Find where the given text appears and provide that cell's center as [X, Y] coordinate. 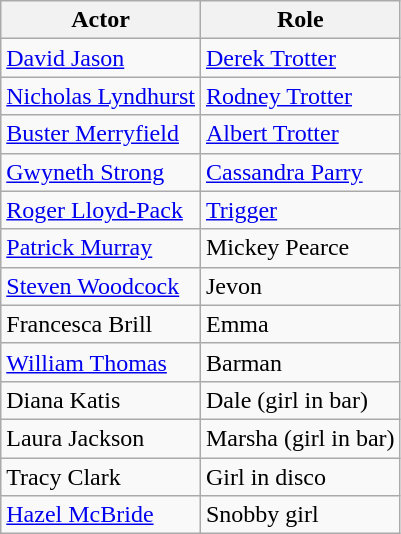
Diana Katis [101, 400]
Roger Lloyd-Pack [101, 210]
Buster Merryfield [101, 134]
Tracy Clark [101, 477]
Emma [300, 324]
Trigger [300, 210]
Girl in disco [300, 477]
Steven Woodcock [101, 286]
Gwyneth Strong [101, 172]
Patrick Murray [101, 248]
Dale (girl in bar) [300, 400]
Hazel McBride [101, 515]
Derek Trotter [300, 58]
Snobby girl [300, 515]
Laura Jackson [101, 438]
Rodney Trotter [300, 96]
Barman [300, 362]
Albert Trotter [300, 134]
Francesca Brill [101, 324]
Jevon [300, 286]
Nicholas Lyndhurst [101, 96]
Marsha (girl in bar) [300, 438]
David Jason [101, 58]
Cassandra Parry [300, 172]
William Thomas [101, 362]
Actor [101, 20]
Role [300, 20]
Mickey Pearce [300, 248]
